Scan for the cell matching the given text and deliver its [X, Y] coordinate at center. 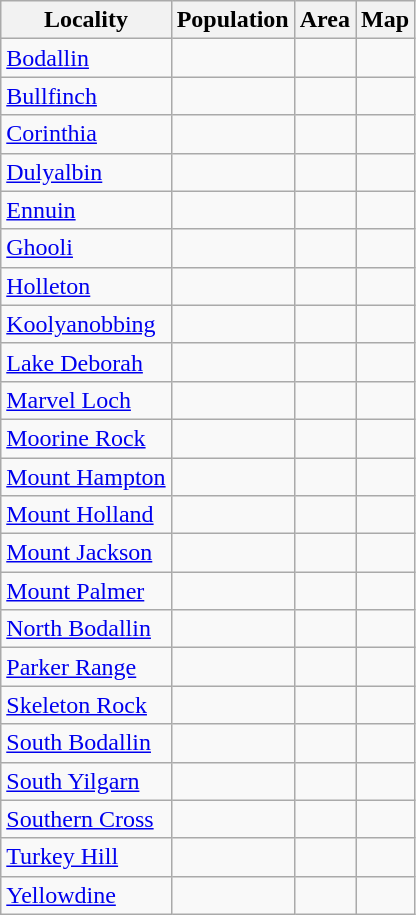
Dulyalbin [86, 172]
North Bodallin [86, 629]
Area [324, 20]
Ghooli [86, 248]
Mount Jackson [86, 553]
Skeleton Rock [86, 705]
Holleton [86, 286]
Koolyanobbing [86, 324]
Map [386, 20]
Bodallin [86, 58]
Moorine Rock [86, 438]
Southern Cross [86, 819]
Ennuin [86, 210]
Population [232, 20]
Yellowdine [86, 895]
Mount Holland [86, 515]
Locality [86, 20]
South Bodallin [86, 743]
Bullfinch [86, 96]
Lake Deborah [86, 362]
Mount Hampton [86, 477]
Parker Range [86, 667]
Turkey Hill [86, 857]
Marvel Loch [86, 400]
Corinthia [86, 134]
South Yilgarn [86, 781]
Mount Palmer [86, 591]
